Search for the cell housing the specified text and yield its (X, Y) center coordinate. 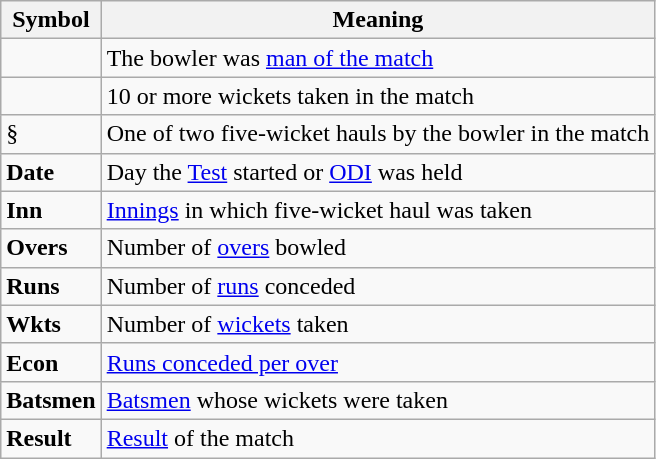
Batsmen (51, 400)
Econ (51, 362)
Number of overs bowled (378, 248)
Result (51, 438)
§ (51, 134)
Meaning (378, 20)
Runs conceded per over (378, 362)
Innings in which five-wicket haul was taken (378, 210)
Overs (51, 248)
Runs (51, 286)
Date (51, 172)
Day the Test started or ODI was held (378, 172)
Symbol (51, 20)
Batsmen whose wickets were taken (378, 400)
Number of runs conceded (378, 286)
Number of wickets taken (378, 324)
Inn (51, 210)
The bowler was man of the match (378, 58)
Wkts (51, 324)
10 or more wickets taken in the match (378, 96)
One of two five-wicket hauls by the bowler in the match (378, 134)
Result of the match (378, 438)
